Capture the cell that displays the provided text and extract its [x, y] central coordinate. 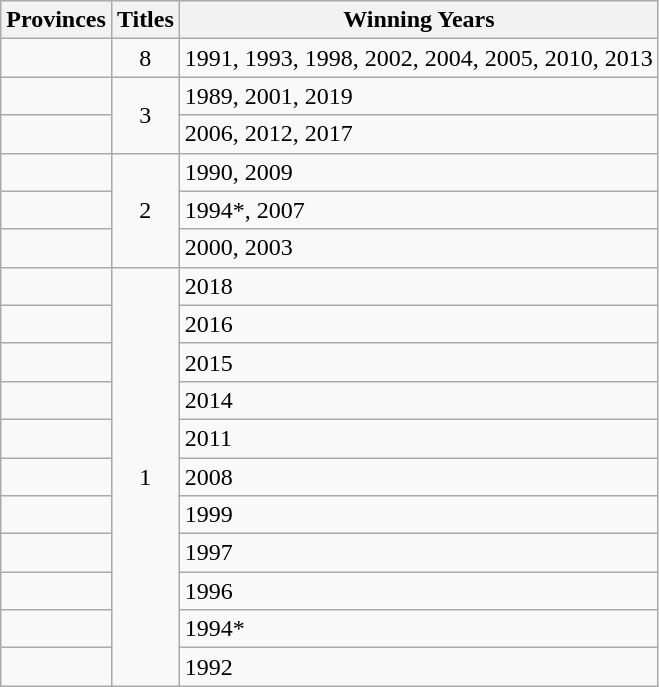
3 [145, 115]
2016 [418, 324]
2011 [418, 438]
Titles [145, 20]
8 [145, 58]
1989, 2001, 2019 [418, 96]
1994* [418, 629]
2006, 2012, 2017 [418, 134]
1994*, 2007 [418, 210]
1996 [418, 591]
2014 [418, 400]
Provinces [56, 20]
1 [145, 476]
1990, 2009 [418, 172]
1991, 1993, 1998, 2002, 2004, 2005, 2010, 2013 [418, 58]
2015 [418, 362]
2008 [418, 477]
2000, 2003 [418, 248]
1997 [418, 553]
Winning Years [418, 20]
1999 [418, 515]
2 [145, 210]
1992 [418, 667]
2018 [418, 286]
